Capture the cell that displays the provided text and extract its [x, y] central coordinate. 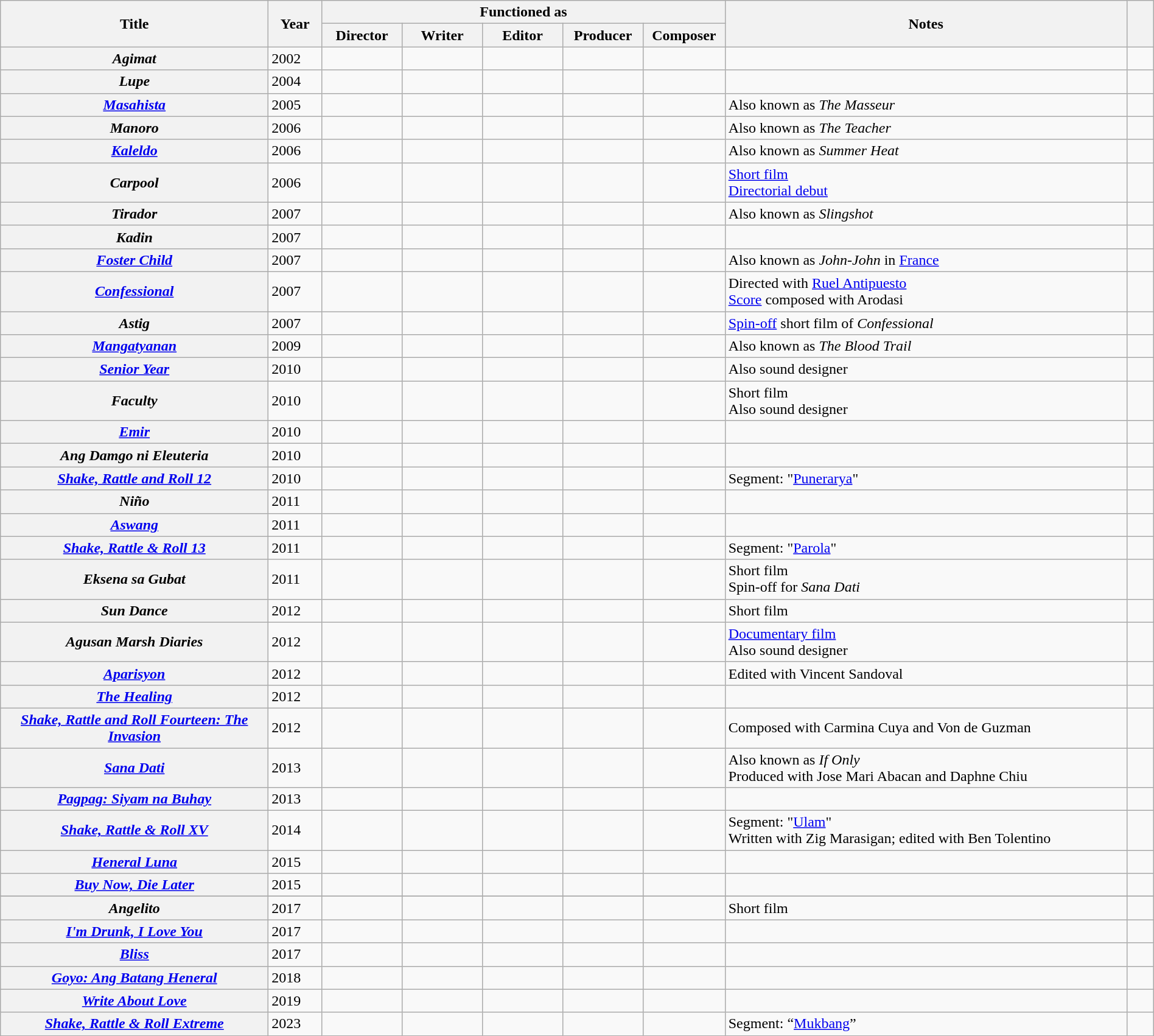
Directed with Ruel AntipuestoScore composed with Arodasi [926, 291]
Edited with Vincent Sandoval [926, 673]
Documentary filmAlso sound designer [926, 642]
Heneral Luna [135, 862]
2019 [295, 1001]
2009 [295, 346]
Year [295, 24]
2023 [295, 1024]
2002 [295, 58]
Agusan Marsh Diaries [135, 642]
Segment: “Mukbang” [926, 1024]
Also known as If OnlyProduced with Jose Mari Abacan and Daphne Chiu [926, 767]
2005 [295, 105]
Spin-off short film of Confessional [926, 323]
Also known as Summer Heat [926, 151]
Director [362, 35]
Also known as The Blood Trail [926, 346]
Faculty [135, 401]
Confessional [135, 291]
Foster Child [135, 260]
2014 [295, 830]
Shake, Rattle & Roll XV [135, 830]
Also known as Slingshot [926, 214]
Write About Love [135, 1001]
Sun Dance [135, 611]
Shake, Rattle and Roll 12 [135, 478]
Also known as The Masseur [926, 105]
Composed with Carmina Cuya and Von de Guzman [926, 728]
I'm Drunk, I Love You [135, 931]
Niño [135, 502]
Carpool [135, 183]
Shake, Rattle & Roll 13 [135, 548]
Short filmAlso sound designer [926, 401]
Functioned as [523, 12]
Aswang [135, 525]
Kadin [135, 237]
Masahista [135, 105]
Manoro [135, 128]
Bliss [135, 954]
Agimat [135, 58]
Also known as John-John in France [926, 260]
Also sound designer [926, 369]
Composer [684, 35]
Astig [135, 323]
Pagpag: Siyam na Buhay [135, 799]
Senior Year [135, 369]
Producer [603, 35]
The Healing [135, 696]
Notes [926, 24]
Writer [442, 35]
Tirador [135, 214]
Segment: "Ulam"Written with Zig Marasigan; edited with Ben Tolentino [926, 830]
Shake, Rattle & Roll Extreme [135, 1024]
Title [135, 24]
2018 [295, 978]
Segment: "Punerarya" [926, 478]
Shake, Rattle and Roll Fourteen: The Invasion [135, 728]
Ang Damgo ni Eleuteria [135, 455]
Kaleldo [135, 151]
Goyo: Ang Batang Heneral [135, 978]
Mangatyanan [135, 346]
Editor [523, 35]
2004 [295, 82]
Sana Dati [135, 767]
Angelito [135, 908]
Short filmSpin-off for Sana Dati [926, 579]
Lupe [135, 82]
Segment: "Parola" [926, 548]
Also known as The Teacher [926, 128]
Short filmDirectorial debut [926, 183]
Eksena sa Gubat [135, 579]
Aparisyon [135, 673]
Buy Now, Die Later [135, 885]
Emir [135, 432]
